Detect which cell encompasses the target text, then output its [X, Y] center coordinate. 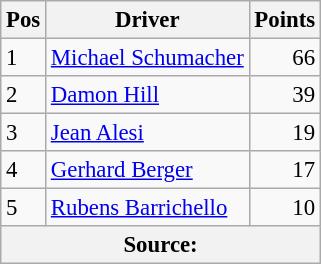
5 [24, 208]
Michael Schumacher [148, 58]
Gerhard Berger [148, 170]
39 [284, 95]
Jean Alesi [148, 133]
19 [284, 133]
1 [24, 58]
4 [24, 170]
Source: [161, 245]
Pos [24, 20]
10 [284, 208]
Points [284, 20]
3 [24, 133]
2 [24, 95]
Driver [148, 20]
66 [284, 58]
Damon Hill [148, 95]
17 [284, 170]
Rubens Barrichello [148, 208]
